For the text-containing cell, return its midpoint in (x, y) coordinate format. 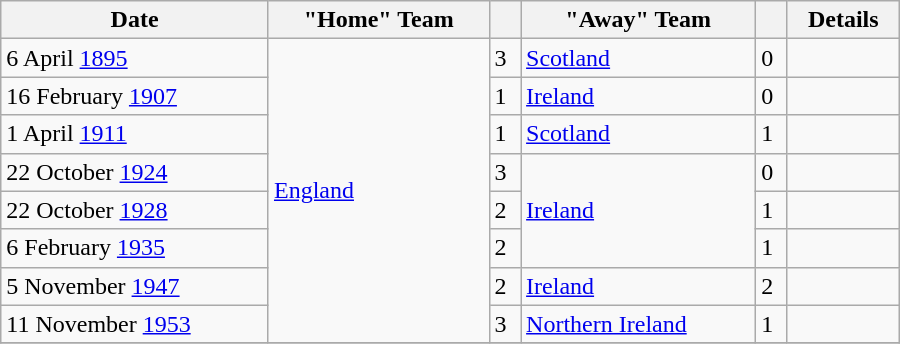
"Away" Team (638, 20)
6 April 1895 (135, 58)
Northern Ireland (638, 324)
Details (843, 20)
11 November 1953 (135, 324)
5 November 1947 (135, 286)
England (378, 191)
"Home" Team (378, 20)
6 February 1935 (135, 248)
Date (135, 20)
22 October 1928 (135, 210)
1 April 1911 (135, 134)
16 February 1907 (135, 96)
22 October 1924 (135, 172)
